Find where the given text appears and provide that cell's center as [X, Y] coordinate. 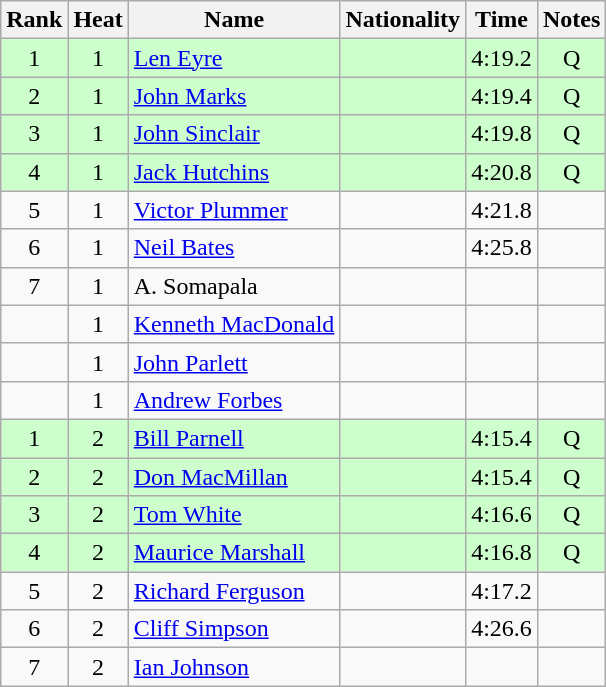
4:19.8 [502, 134]
Andrew Forbes [234, 400]
John Marks [234, 96]
4:19.4 [502, 96]
Notes [571, 20]
4:20.8 [502, 172]
Nationality [403, 20]
Kenneth MacDonald [234, 324]
Ian Johnson [234, 667]
Rank [34, 20]
John Parlett [234, 362]
4:26.6 [502, 629]
4:19.2 [502, 58]
Don MacMillan [234, 477]
Tom White [234, 515]
4:25.8 [502, 248]
Name [234, 20]
4:17.2 [502, 591]
Cliff Simpson [234, 629]
Maurice Marshall [234, 553]
4:16.8 [502, 553]
4:21.8 [502, 210]
Victor Plummer [234, 210]
4:16.6 [502, 515]
John Sinclair [234, 134]
Richard Ferguson [234, 591]
Neil Bates [234, 248]
Jack Hutchins [234, 172]
Heat [98, 20]
Bill Parnell [234, 438]
Len Eyre [234, 58]
A. Somapala [234, 286]
Time [502, 20]
